For the text-containing cell, return its midpoint in (X, Y) coordinate format. 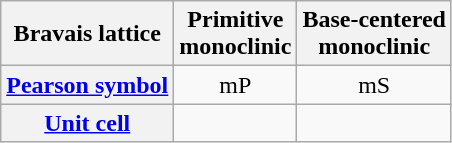
Bravais lattice (88, 34)
Base-centeredmonoclinic (374, 34)
Unit cell (88, 123)
mS (374, 85)
Primitivemonoclinic (236, 34)
Pearson symbol (88, 85)
mP (236, 85)
